From the cell containing the given text, extract its center point as (X, Y) coordinate. 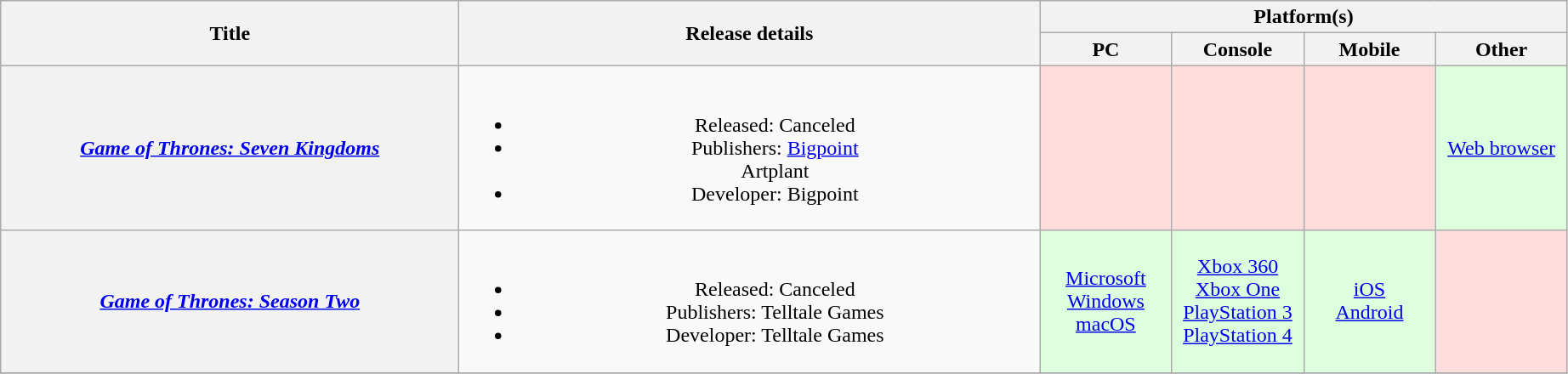
Xbox 360 Xbox One PlayStation 3 PlayStation 4 (1238, 301)
Microsoft Windows macOS (1105, 301)
PC (1105, 49)
Console (1238, 49)
Game of Thrones: Season Two (230, 301)
Mobile (1369, 49)
Other (1502, 49)
Web browser (1502, 148)
iOS Android (1369, 301)
Released: CanceledPublishers: Telltale GamesDeveloper: Telltale Games (750, 301)
Title (230, 33)
Game of Thrones: Seven Kingdoms (230, 148)
Released: CanceledPublishers: Bigpoint ArtplantDeveloper: Bigpoint (750, 148)
Release details (750, 33)
Platform(s) (1304, 17)
